Extract the (x, y) coordinate from the center of the cell holding the provided text.  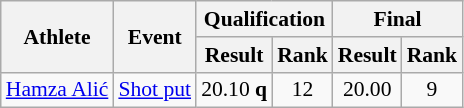
Event (154, 36)
Shot put (154, 90)
9 (432, 90)
Final (398, 19)
12 (302, 90)
Athlete (58, 36)
20.10 q (234, 90)
Qualification (264, 19)
Hamza Alić (58, 90)
20.00 (368, 90)
